Search for the cell housing the specified text and yield its (x, y) center coordinate. 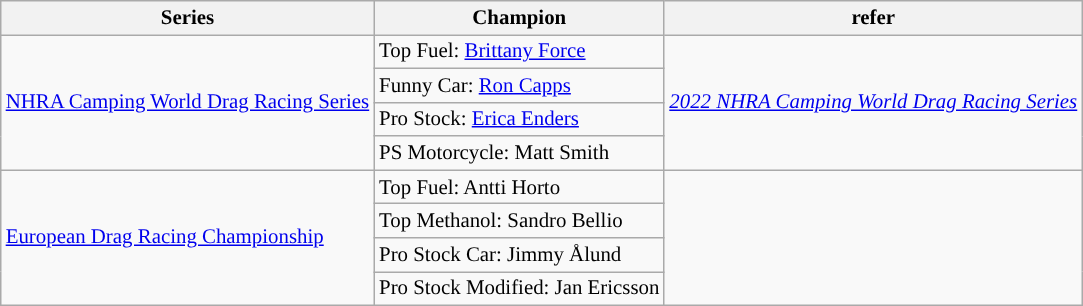
refer (873, 18)
PS Motorcycle: Matt Smith (519, 153)
2022 NHRA Camping World Drag Racing Series (873, 102)
Series (188, 18)
Top Methanol: Sandro Bellio (519, 221)
Pro Stock: Erica Enders (519, 119)
Champion (519, 18)
Top Fuel: Brittany Force (519, 51)
Pro Stock Car: Jimmy Ålund (519, 255)
Funny Car: Ron Capps (519, 85)
European Drag Racing Championship (188, 238)
NHRA Camping World Drag Racing Series (188, 102)
Top Fuel: Antti Horto (519, 187)
Pro Stock Modified: Jan Ericsson (519, 288)
